From the cell containing the given text, extract its center point as (X, Y) coordinate. 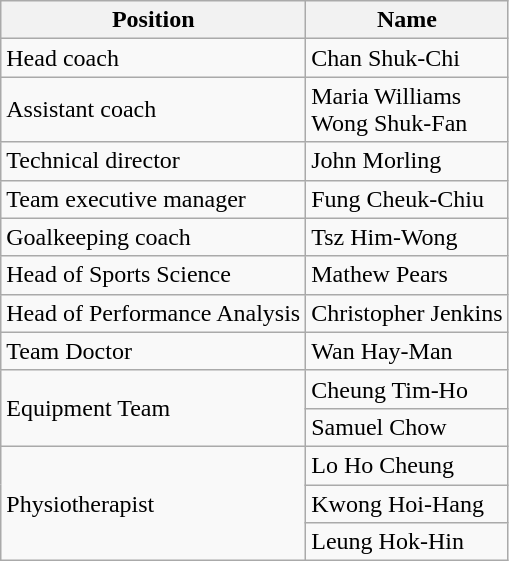
Leung Hok-Hin (407, 542)
Physiotherapist (154, 503)
Technical director (154, 161)
Head of Sports Science (154, 275)
Head of Performance Analysis (154, 313)
Wan Hay-Man (407, 351)
Equipment Team (154, 408)
John Morling (407, 161)
Head coach (154, 58)
Lo Ho Cheung (407, 465)
Assistant coach (154, 110)
Maria Williams Wong Shuk-Fan (407, 110)
Fung Cheuk-Chiu (407, 199)
Samuel Chow (407, 427)
Tsz Him-Wong (407, 237)
Chan Shuk-Chi (407, 58)
Kwong Hoi-Hang (407, 503)
Goalkeeping coach (154, 237)
Christopher Jenkins (407, 313)
Cheung Tim-Ho (407, 389)
Team Doctor (154, 351)
Position (154, 20)
Name (407, 20)
Team executive manager (154, 199)
Mathew Pears (407, 275)
